Return (X, Y) of the center of cell containing provided text 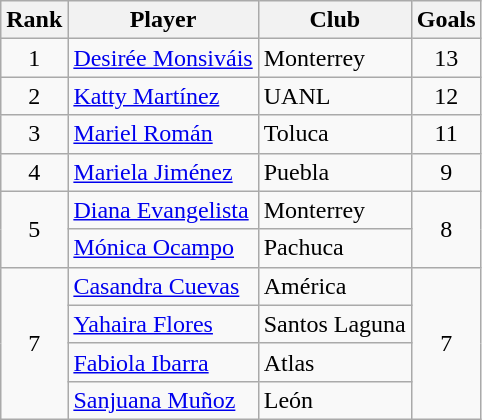
4 (34, 172)
UANL (334, 96)
Puebla (334, 172)
León (334, 400)
Yahaira Flores (163, 324)
8 (446, 229)
12 (446, 96)
3 (34, 134)
Mariela Jiménez (163, 172)
Sanjuana Muñoz (163, 400)
1 (34, 58)
5 (34, 229)
América (334, 286)
Katty Martínez (163, 96)
Desirée Monsiváis (163, 58)
Casandra Cuevas (163, 286)
Fabiola Ibarra (163, 362)
9 (446, 172)
Atlas (334, 362)
13 (446, 58)
Goals (446, 20)
Rank (34, 20)
Pachuca (334, 248)
Player (163, 20)
Toluca (334, 134)
11 (446, 134)
Mariel Román (163, 134)
Diana Evangelista (163, 210)
Club (334, 20)
2 (34, 96)
Mónica Ocampo (163, 248)
Santos Laguna (334, 324)
